Determine the [X, Y] coordinate at the center of the cell enclosing the given text.  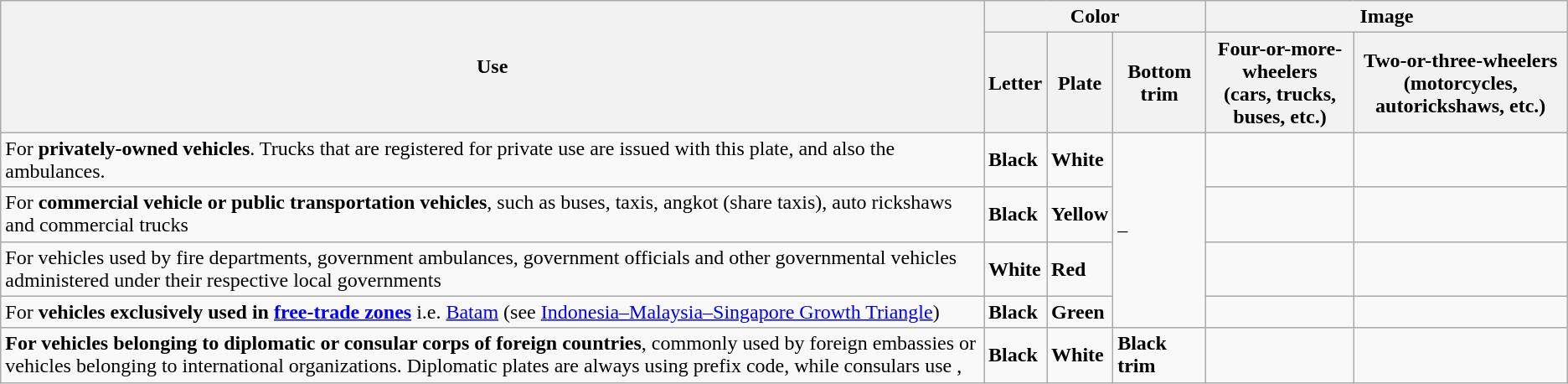
Black trim [1159, 355]
For commercial vehicle or public transportation vehicles, such as buses, taxis, angkot (share taxis), auto rickshaws and commercial trucks [493, 215]
Plate [1081, 82]
Use [493, 67]
For vehicles exclusively used in free-trade zones i.e. Batam (see Indonesia–Malaysia–Singapore Growth Triangle) [493, 312]
For privately-owned vehicles. Trucks that are registered for private use are issued with this plate, and also the ambulances. [493, 159]
– [1159, 230]
Two-or-three-wheelers(motorcycles, autorickshaws, etc.) [1461, 82]
Color [1096, 17]
Green [1081, 312]
Image [1387, 17]
Yellow [1081, 215]
Red [1081, 268]
Bottom trim [1159, 82]
Four-or-more-wheelers(cars, trucks, buses, etc.) [1280, 82]
Letter [1015, 82]
